Determine the (x, y) coordinate at the center of the cell enclosing the given text.  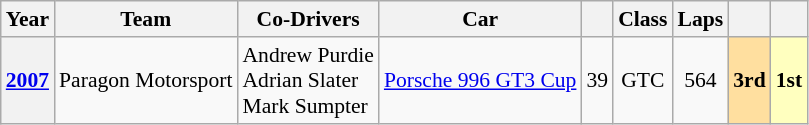
Andrew Purdie Adrian Slater Mark Sumpter (308, 80)
2007 (28, 80)
564 (700, 80)
GTC (642, 80)
Team (146, 19)
1st (790, 80)
3rd (750, 80)
Co-Drivers (308, 19)
Laps (700, 19)
Car (480, 19)
39 (597, 80)
Paragon Motorsport (146, 80)
Class (642, 19)
Porsche 996 GT3 Cup (480, 80)
Year (28, 19)
